Search for the cell housing the specified text and yield its (X, Y) center coordinate. 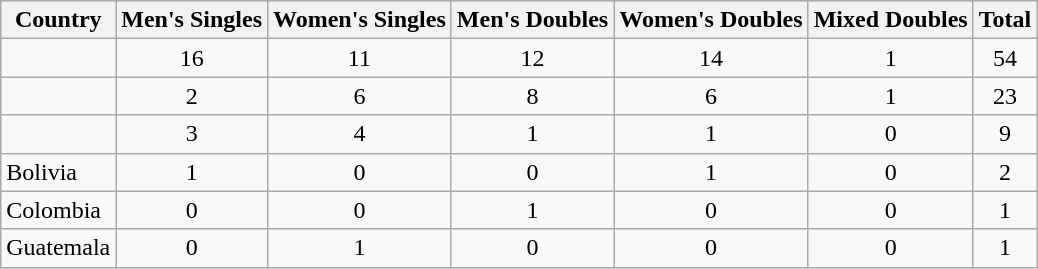
23 (1005, 96)
Mixed Doubles (890, 20)
11 (360, 58)
Guatemala (58, 248)
Men's Doubles (532, 20)
Colombia (58, 210)
8 (532, 96)
Men's Singles (192, 20)
3 (192, 134)
4 (360, 134)
Women's Doubles (711, 20)
54 (1005, 58)
Country (58, 20)
12 (532, 58)
Total (1005, 20)
9 (1005, 134)
16 (192, 58)
Bolivia (58, 172)
Women's Singles (360, 20)
14 (711, 58)
